Find where the given text appears and provide that cell's center as [X, Y] coordinate. 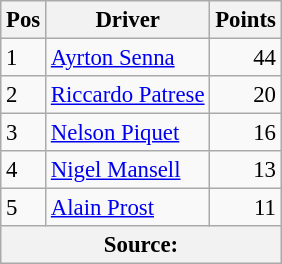
Source: [141, 245]
20 [246, 95]
13 [246, 170]
Nelson Piquet [128, 133]
1 [24, 58]
Pos [24, 20]
2 [24, 95]
Driver [128, 20]
Nigel Mansell [128, 170]
5 [24, 208]
44 [246, 58]
Alain Prost [128, 208]
Ayrton Senna [128, 58]
16 [246, 133]
Riccardo Patrese [128, 95]
Points [246, 20]
3 [24, 133]
4 [24, 170]
11 [246, 208]
